Provide the (x, y) coordinate of the cell's center where the given text is located.  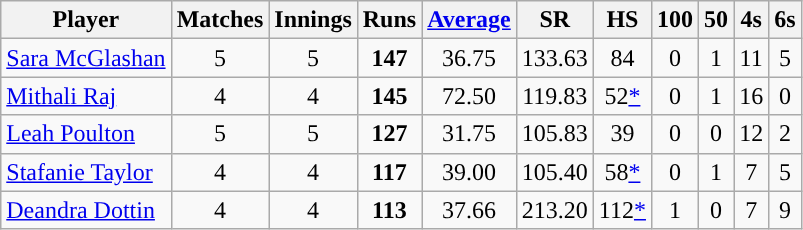
Matches (220, 20)
39.00 (470, 172)
145 (389, 96)
SR (554, 20)
105.40 (554, 172)
Sara McGlashan (86, 58)
39 (622, 134)
31.75 (470, 134)
52* (622, 96)
113 (389, 210)
Runs (389, 20)
4s (752, 20)
84 (622, 58)
16 (752, 96)
2 (785, 134)
119.83 (554, 96)
HS (622, 20)
37.66 (470, 210)
Innings (313, 20)
117 (389, 172)
6s (785, 20)
127 (389, 134)
72.50 (470, 96)
105.83 (554, 134)
11 (752, 58)
12 (752, 134)
Player (86, 20)
Mithali Raj (86, 96)
36.75 (470, 58)
100 (674, 20)
112* (622, 210)
213.20 (554, 210)
9 (785, 210)
58* (622, 172)
50 (716, 20)
133.63 (554, 58)
Leah Poulton (86, 134)
Stafanie Taylor (86, 172)
147 (389, 58)
Average (470, 20)
Deandra Dottin (86, 210)
